Detect which cell encompasses the target text, then output its [X, Y] center coordinate. 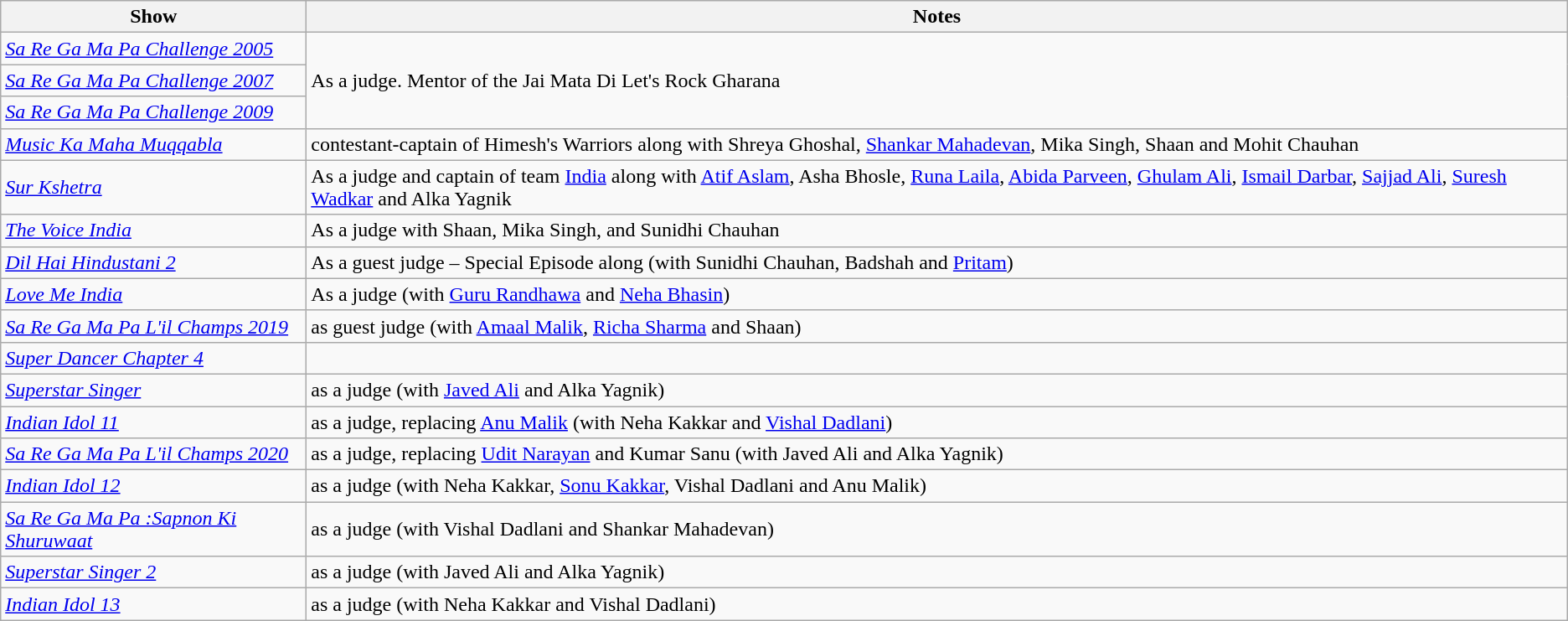
Sur Kshetra [154, 188]
as a judge (with Neha Kakkar and Vishal Dadlani) [936, 604]
Sa Re Ga Ma Pa Challenge 2009 [154, 112]
contestant-captain of Himesh's Warriors along with Shreya Ghoshal, Shankar Mahadevan, Mika Singh, Shaan and Mohit Chauhan [936, 144]
as a judge, replacing Udit Narayan and Kumar Sanu (with Javed Ali and Alka Yagnik) [936, 454]
As a judge. Mentor of the Jai Mata Di Let's Rock Gharana [936, 80]
as guest judge (with Amaal Malik, Richa Sharma and Shaan) [936, 326]
The Voice India [154, 230]
As a guest judge – Special Episode along (with Sunidhi Chauhan, Badshah and Pritam) [936, 262]
Sa Re Ga Ma Pa L'il Champs 2020 [154, 454]
Sa Re Ga Ma Pa L'il Champs 2019 [154, 326]
Indian Idol 13 [154, 604]
Notes [936, 17]
Love Me India [154, 294]
Superstar Singer [154, 390]
Super Dancer Chapter 4 [154, 358]
Sa Re Ga Ma Pa Challenge 2005 [154, 49]
As a judge (with Guru Randhawa and Neha Bhasin) [936, 294]
as a judge (with Vishal Dadlani and Shankar Mahadevan) [936, 530]
Sa Re Ga Ma Pa :Sapnon Ki Shuruwaat [154, 530]
Indian Idol 12 [154, 486]
as a judge, replacing Anu Malik (with Neha Kakkar and Vishal Dadlani) [936, 422]
Music Ka Maha Muqqabla [154, 144]
Sa Re Ga Ma Pa Challenge 2007 [154, 80]
Indian Idol 11 [154, 422]
Superstar Singer 2 [154, 572]
Show [154, 17]
As a judge with Shaan, Mika Singh, and Sunidhi Chauhan [936, 230]
Dil Hai Hindustani 2 [154, 262]
as a judge (with Neha Kakkar, Sonu Kakkar, Vishal Dadlani and Anu Malik) [936, 486]
